Scan for the cell matching the given text and deliver its (X, Y) coordinate at center. 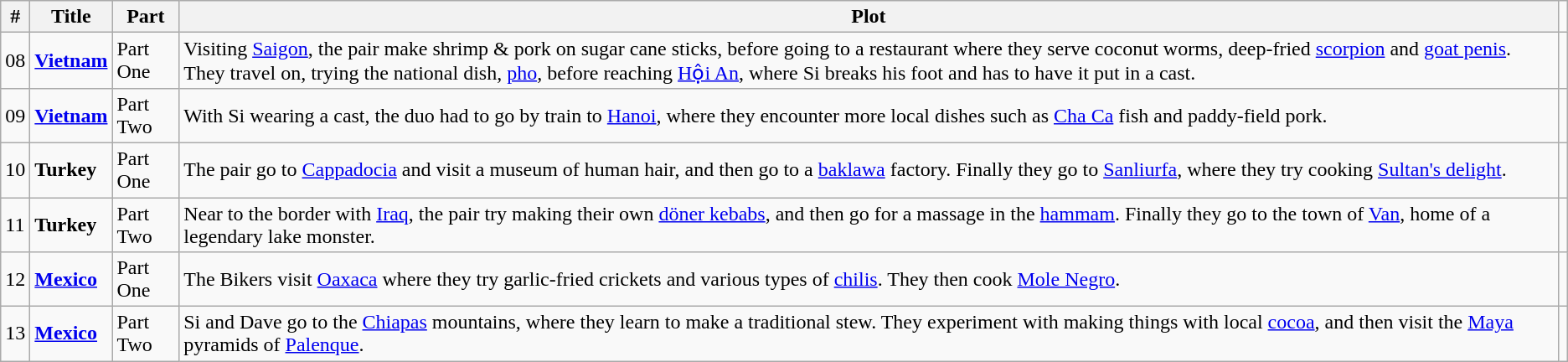
13 (15, 334)
09 (15, 116)
Title (71, 17)
11 (15, 225)
10 (15, 169)
With Si wearing a cast, the duo had to go by train to Hanoi, where they encounter more local dishes such as Cha Ca fish and paddy-field pork. (869, 116)
12 (15, 280)
Plot (869, 17)
08 (15, 60)
Part (146, 17)
The Bikers visit Oaxaca where they try garlic-fried crickets and various types of chilis. They then cook Mole Negro. (869, 280)
# (15, 17)
